Return the [x, y] coordinate for the center point of the cell that contains the specified text.  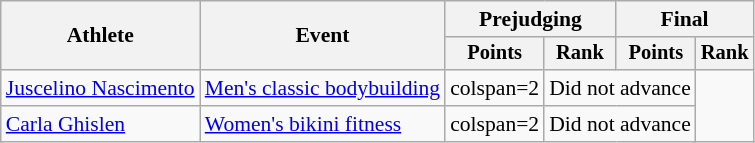
Carla Ghislen [100, 124]
Men's classic bodybuilding [322, 88]
Juscelino Nascimento [100, 88]
Event [322, 36]
Final [685, 19]
Athlete [100, 36]
Prejudging [530, 19]
Women's bikini fitness [322, 124]
